For the text-containing cell, return its midpoint in (X, Y) coordinate format. 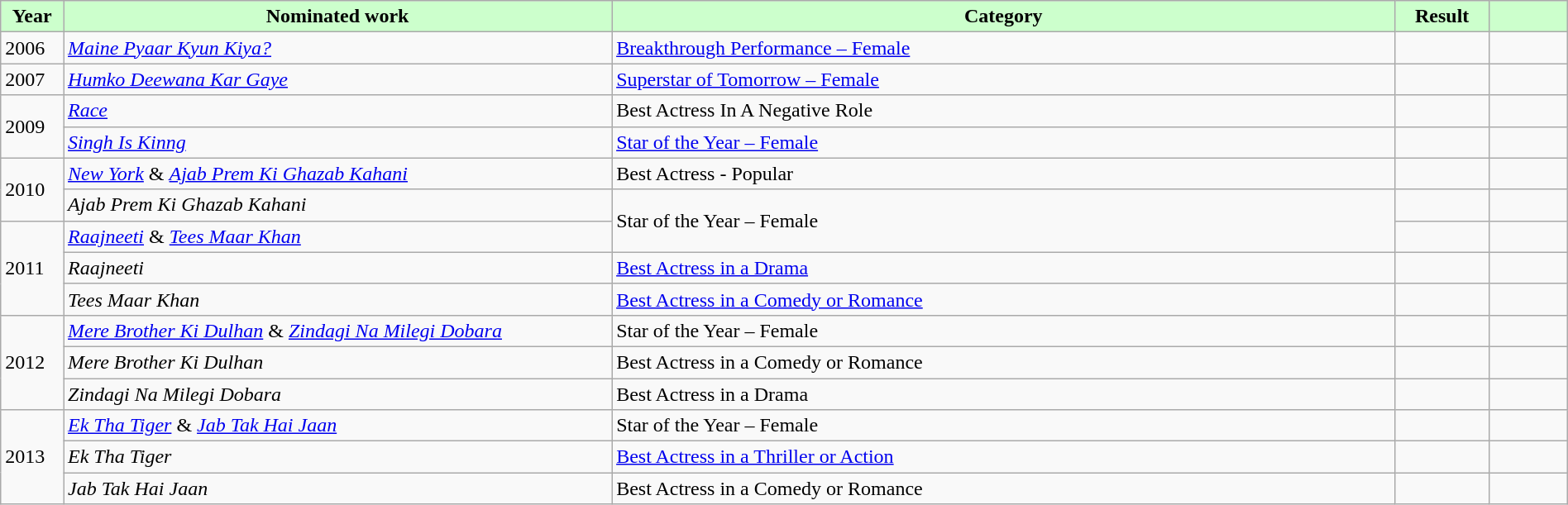
Jab Tak Hai Jaan (337, 488)
Ek Tha Tiger & Jab Tak Hai Jaan (337, 426)
Category (1004, 17)
2007 (32, 79)
Raajneeti & Tees Maar Khan (337, 236)
2009 (32, 126)
Race (337, 111)
Singh Is Kinng (337, 142)
Maine Pyaar Kyun Kiya? (337, 48)
Raajneeti (337, 268)
2011 (32, 268)
Best Actress In A Negative Role (1004, 111)
Year (32, 17)
Tees Maar Khan (337, 299)
Nominated work (337, 17)
Ek Tha Tiger (337, 457)
Superstar of Tomorrow – Female (1004, 79)
Best Actress in a Thriller or Action (1004, 457)
Mere Brother Ki Dulhan & Zindagi Na Milegi Dobara (337, 331)
2010 (32, 189)
Zindagi Na Milegi Dobara (337, 394)
Mere Brother Ki Dulhan (337, 362)
2006 (32, 48)
Ajab Prem Ki Ghazab Kahani (337, 205)
2013 (32, 457)
Best Actress - Popular (1004, 174)
2012 (32, 362)
Result (1442, 17)
Breakthrough Performance – Female (1004, 48)
New York & Ajab Prem Ki Ghazab Kahani (337, 174)
Humko Deewana Kar Gaye (337, 79)
